Find where the given text appears and provide that cell's center as (X, Y) coordinate. 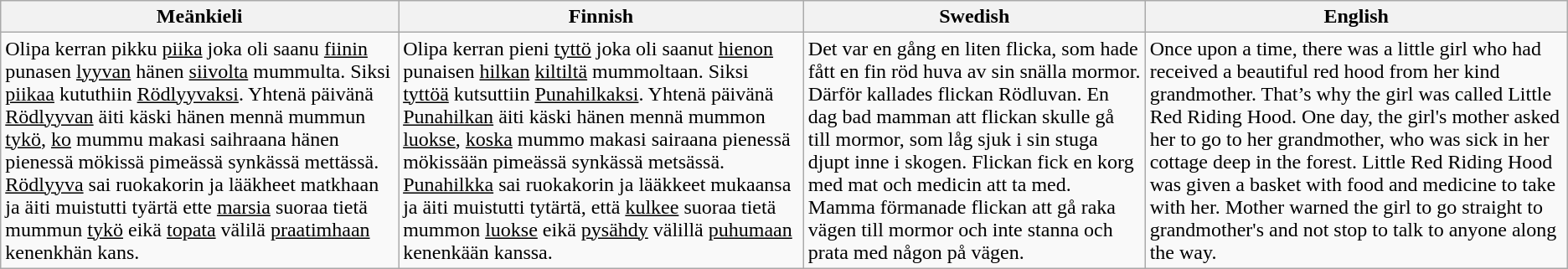
Swedish (974, 17)
English (1356, 17)
Finnish (601, 17)
Meänkieli (199, 17)
